Identify which cell holds the provided text, then report its (x, y) central coordinate. 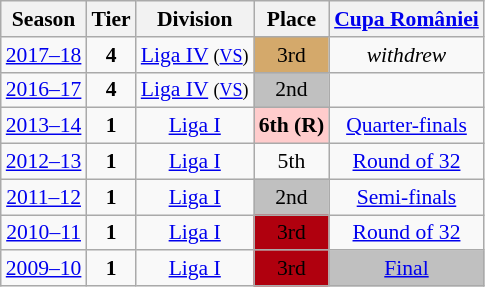
withdrew (406, 55)
Season (44, 19)
Tier (110, 19)
2016–17 (44, 90)
2017–18 (44, 55)
Division (195, 19)
Final (406, 269)
2009–10 (44, 269)
2013–14 (44, 126)
6th (R) (292, 126)
2011–12 (44, 197)
Place (292, 19)
Cupa României (406, 19)
5th (292, 162)
Quarter-finals (406, 126)
2010–11 (44, 233)
2012–13 (44, 162)
Semi-finals (406, 197)
